Search for the cell housing the specified text and yield its [X, Y] center coordinate. 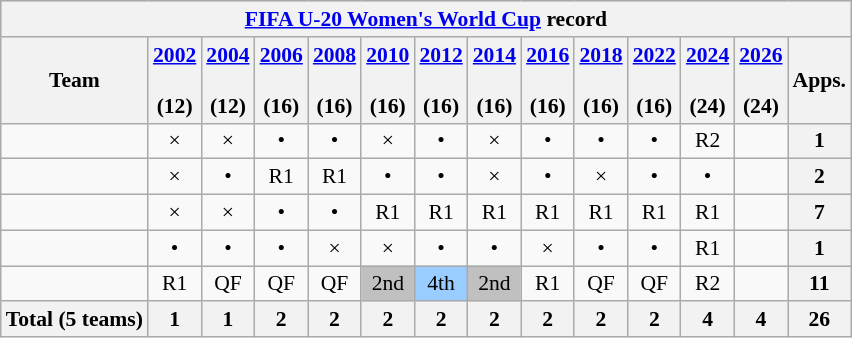
2024(24) [708, 80]
Apps. [820, 80]
2016(16) [548, 80]
2022(16) [654, 80]
FIFA U-20 Women's World Cup record [426, 19]
4th [440, 284]
2006(16) [282, 80]
11 [820, 284]
26 [820, 320]
2008(16) [334, 80]
7 [820, 213]
Total (5 teams) [74, 320]
2026(24) [760, 80]
2010(16) [388, 80]
2012(16) [440, 80]
2004(12) [228, 80]
2014(16) [494, 80]
2002(12) [174, 80]
Team [74, 80]
2018(16) [600, 80]
